For the text-containing cell, return its midpoint in [X, Y] coordinate format. 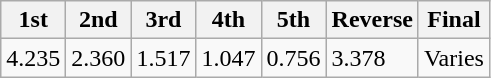
3rd [164, 20]
2nd [98, 20]
1.047 [228, 58]
1.517 [164, 58]
4th [228, 20]
3.378 [372, 58]
0.756 [294, 58]
1st [34, 20]
Final [454, 20]
2.360 [98, 58]
Reverse [372, 20]
5th [294, 20]
4.235 [34, 58]
Varies [454, 58]
